Extract the [x, y] coordinate from the center of the cell holding the provided text.  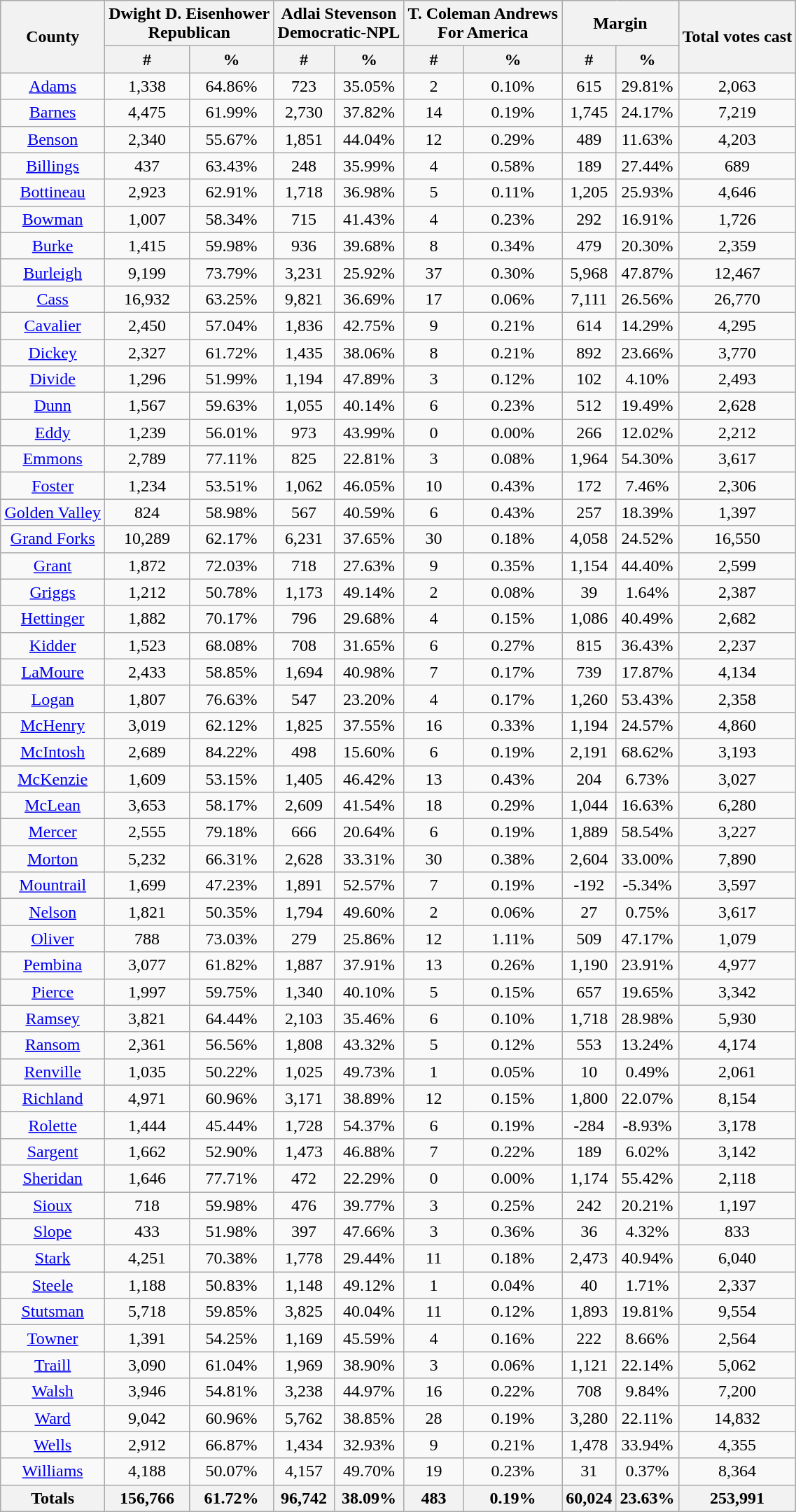
Logan [53, 699]
1,836 [304, 325]
Golden Valley [53, 512]
2,609 [304, 806]
40.10% [369, 992]
615 [589, 86]
4,174 [737, 1045]
58.85% [231, 672]
11.63% [647, 139]
59.63% [231, 406]
17 [434, 299]
27.63% [369, 566]
9,042 [147, 1418]
Slope [53, 1232]
47.17% [647, 939]
8,154 [737, 1098]
Cass [53, 299]
0.04% [512, 1285]
4,860 [737, 725]
0.16% [512, 1338]
5,968 [589, 272]
7.46% [647, 486]
2,359 [737, 246]
44.97% [369, 1392]
42.75% [369, 325]
1,662 [147, 1151]
51.99% [231, 379]
1,260 [589, 699]
614 [589, 325]
4,971 [147, 1098]
2,912 [147, 1445]
266 [589, 433]
3,171 [304, 1098]
2,450 [147, 325]
70.17% [231, 619]
38.89% [369, 1098]
63.25% [231, 299]
Steele [53, 1285]
1,296 [147, 379]
2,682 [737, 619]
39.77% [369, 1205]
Totals [53, 1498]
53.15% [231, 779]
1,478 [589, 1445]
2,789 [147, 459]
27.44% [647, 166]
479 [589, 246]
0.36% [512, 1232]
1,444 [147, 1125]
4,475 [147, 113]
25.92% [369, 272]
6,040 [737, 1259]
4,157 [304, 1471]
2,730 [304, 113]
4.10% [647, 379]
498 [304, 752]
52.90% [231, 1151]
40.59% [369, 512]
10,289 [147, 539]
1,567 [147, 406]
36 [589, 1232]
T. Coleman AndrewsFor America [483, 24]
7,200 [737, 1392]
19.65% [647, 992]
Ramsey [53, 1018]
66.87% [231, 1445]
1,169 [304, 1338]
Dwight D. EisenhowerRepublican [189, 24]
40.14% [369, 406]
2,340 [147, 139]
LaMoure [53, 672]
509 [589, 939]
Dickey [53, 352]
52.57% [369, 885]
788 [147, 939]
36.69% [369, 299]
25.86% [369, 939]
1,808 [304, 1045]
Sioux [53, 1205]
242 [589, 1205]
-5.34% [647, 885]
40.04% [369, 1312]
26,770 [737, 299]
0.11% [512, 192]
715 [304, 219]
23.66% [647, 352]
McIntosh [53, 752]
-284 [589, 1125]
49.73% [369, 1072]
397 [304, 1232]
1.11% [512, 939]
2,433 [147, 672]
553 [589, 1045]
73.03% [231, 939]
40.98% [369, 672]
Margin [620, 24]
0.75% [647, 912]
1,062 [304, 486]
14 [434, 113]
3,770 [737, 352]
689 [737, 166]
1,079 [737, 939]
McLean [53, 806]
45.44% [231, 1125]
Barnes [53, 113]
0.34% [512, 246]
Foster [53, 486]
40 [589, 1285]
1,821 [147, 912]
4,295 [737, 325]
16,550 [737, 539]
0.05% [512, 1072]
0.49% [647, 1072]
58.54% [647, 832]
20.64% [369, 832]
172 [589, 486]
Mountrail [53, 885]
1,435 [304, 352]
3,238 [304, 1392]
0.37% [647, 1471]
Sheridan [53, 1178]
17.87% [647, 672]
1.64% [647, 592]
24.17% [647, 113]
35.99% [369, 166]
Traill [53, 1365]
51.98% [231, 1232]
1,891 [304, 885]
59.75% [231, 992]
40.49% [647, 619]
1,338 [147, 86]
Emmons [53, 459]
46.88% [369, 1151]
2,337 [737, 1285]
0.30% [512, 272]
3,946 [147, 1392]
1,694 [304, 672]
2,358 [737, 699]
483 [434, 1498]
35.05% [369, 86]
Total votes cast [737, 36]
2,212 [737, 433]
825 [304, 459]
3,090 [147, 1365]
53.43% [647, 699]
McKenzie [53, 779]
833 [737, 1232]
3,227 [737, 832]
14,832 [737, 1418]
6.73% [647, 779]
Adams [53, 86]
37.55% [369, 725]
47.87% [647, 272]
1,778 [304, 1259]
Dunn [53, 406]
6,231 [304, 539]
56.56% [231, 1045]
9,199 [147, 272]
37 [434, 272]
2,564 [737, 1338]
156,766 [147, 1498]
40.94% [647, 1259]
Kidder [53, 645]
437 [147, 166]
73.79% [231, 272]
1,726 [737, 219]
22.07% [647, 1098]
4,203 [737, 139]
1,121 [589, 1365]
0.58% [512, 166]
1,964 [589, 459]
1,044 [589, 806]
68.08% [231, 645]
815 [589, 645]
Adlai StevensonDemocratic-NPL [339, 24]
46.42% [369, 779]
1,745 [589, 113]
49.14% [369, 592]
18 [434, 806]
0.38% [512, 859]
32.93% [369, 1445]
657 [589, 992]
2,689 [147, 752]
936 [304, 246]
62.91% [231, 192]
257 [589, 512]
1,523 [147, 645]
Ward [53, 1418]
18.39% [647, 512]
-8.93% [647, 1125]
22.81% [369, 459]
973 [304, 433]
47.23% [231, 885]
64.44% [231, 1018]
27 [589, 912]
54.81% [231, 1392]
Grand Forks [53, 539]
20.30% [647, 246]
Burleigh [53, 272]
Benson [53, 139]
Stutsman [53, 1312]
60,024 [589, 1498]
41.54% [369, 806]
Griggs [53, 592]
3,825 [304, 1312]
Sargent [53, 1151]
666 [304, 832]
1,154 [589, 566]
41.43% [369, 219]
1,007 [147, 219]
6,280 [737, 806]
43.32% [369, 1045]
472 [304, 1178]
7,890 [737, 859]
4,058 [589, 539]
77.71% [231, 1178]
16.91% [647, 219]
433 [147, 1232]
33.94% [647, 1445]
-192 [589, 885]
1,391 [147, 1338]
723 [304, 86]
16,932 [147, 299]
49.12% [369, 1285]
County [53, 36]
68.62% [647, 752]
1,728 [304, 1125]
1,882 [147, 619]
1,872 [147, 566]
13.24% [647, 1045]
44.40% [647, 566]
58.17% [231, 806]
1,086 [589, 619]
1.71% [647, 1285]
38.85% [369, 1418]
547 [304, 699]
4,646 [737, 192]
1,205 [589, 192]
44.04% [369, 139]
2,493 [737, 379]
248 [304, 166]
54.37% [369, 1125]
5,762 [304, 1418]
43.99% [369, 433]
28.98% [647, 1018]
Ransom [53, 1045]
Cavalier [53, 325]
Mercer [53, 832]
1,609 [147, 779]
24.52% [647, 539]
45.59% [369, 1338]
2,923 [147, 192]
54.25% [231, 1338]
4.32% [647, 1232]
2,118 [737, 1178]
16.63% [647, 806]
279 [304, 939]
1,851 [304, 139]
14.29% [647, 325]
1,825 [304, 725]
2,306 [737, 486]
84.22% [231, 752]
Nelson [53, 912]
3,280 [589, 1418]
22.11% [647, 1418]
77.11% [231, 459]
23.20% [369, 699]
222 [589, 1338]
50.07% [231, 1471]
Oliver [53, 939]
3,019 [147, 725]
25.93% [647, 192]
36.43% [647, 645]
1,473 [304, 1151]
1,212 [147, 592]
0.35% [512, 566]
1,188 [147, 1285]
2,387 [737, 592]
29.44% [369, 1259]
56.01% [231, 433]
8,364 [737, 1471]
1,035 [147, 1072]
8.66% [647, 1338]
33.00% [647, 859]
9.84% [647, 1392]
7,111 [589, 299]
1,148 [304, 1285]
6.02% [647, 1151]
59.85% [231, 1312]
4,188 [147, 1471]
1,434 [304, 1445]
4,251 [147, 1259]
54.30% [647, 459]
3,653 [147, 806]
Wells [53, 1445]
38.90% [369, 1365]
49.70% [369, 1471]
55.42% [647, 1178]
Billings [53, 166]
1,174 [589, 1178]
76.63% [231, 699]
28 [434, 1418]
29.81% [647, 86]
McHenry [53, 725]
Bottineau [53, 192]
35.46% [369, 1018]
Grant [53, 566]
892 [589, 352]
50.78% [231, 592]
102 [589, 379]
0.25% [512, 1205]
1,239 [147, 433]
2,327 [147, 352]
1,234 [147, 486]
0.26% [512, 965]
38.09% [369, 1498]
Towner [53, 1338]
55.67% [231, 139]
1,699 [147, 885]
12,467 [737, 272]
20.21% [647, 1205]
50.35% [231, 912]
2,555 [147, 832]
5,930 [737, 1018]
1,055 [304, 406]
19.49% [647, 406]
26.56% [647, 299]
58.98% [231, 512]
512 [589, 406]
1,997 [147, 992]
Bowman [53, 219]
1,405 [304, 779]
Pembina [53, 965]
61.99% [231, 113]
37.65% [369, 539]
15.60% [369, 752]
64.86% [231, 86]
2,237 [737, 645]
46.05% [369, 486]
7,219 [737, 113]
1,025 [304, 1072]
22.29% [369, 1178]
37.82% [369, 113]
53.51% [231, 486]
Eddy [53, 433]
1,415 [147, 246]
50.83% [231, 1285]
47.66% [369, 1232]
1,794 [304, 912]
4,355 [737, 1445]
1,197 [737, 1205]
23.63% [647, 1498]
489 [589, 139]
3,231 [304, 272]
3,027 [737, 779]
3,597 [737, 885]
2,361 [147, 1045]
49.60% [369, 912]
Stark [53, 1259]
292 [589, 219]
Richland [53, 1098]
1,893 [589, 1312]
3,193 [737, 752]
3,342 [737, 992]
204 [589, 779]
1,340 [304, 992]
79.18% [231, 832]
23.91% [647, 965]
Burke [53, 246]
Walsh [53, 1392]
24.57% [647, 725]
5,718 [147, 1312]
62.12% [231, 725]
Rolette [53, 1125]
62.17% [231, 539]
1,887 [304, 965]
0.33% [512, 725]
4,977 [737, 965]
3,142 [737, 1151]
0.27% [512, 645]
Williams [53, 1471]
2,061 [737, 1072]
58.34% [231, 219]
50.22% [231, 1072]
70.38% [231, 1259]
39 [589, 592]
29.68% [369, 619]
1,190 [589, 965]
253,991 [737, 1498]
Pierce [53, 992]
2,103 [304, 1018]
36.98% [369, 192]
739 [589, 672]
2,063 [737, 86]
2,599 [737, 566]
61.04% [231, 1365]
2,191 [589, 752]
57.04% [231, 325]
66.31% [231, 859]
9,821 [304, 299]
22.14% [647, 1365]
31 [589, 1471]
4,134 [737, 672]
72.03% [231, 566]
3,821 [147, 1018]
Divide [53, 379]
1,969 [304, 1365]
567 [304, 512]
476 [304, 1205]
1,807 [147, 699]
1,646 [147, 1178]
2,473 [589, 1259]
1,173 [304, 592]
2,604 [589, 859]
19 [434, 1471]
47.89% [369, 379]
5,062 [737, 1365]
Morton [53, 859]
31.65% [369, 645]
96,742 [304, 1498]
1,397 [737, 512]
63.43% [231, 166]
9,554 [737, 1312]
39.68% [369, 246]
1,800 [589, 1098]
61.82% [231, 965]
3,077 [147, 965]
796 [304, 619]
3,178 [737, 1125]
1,889 [589, 832]
12.02% [647, 433]
Hettinger [53, 619]
5,232 [147, 859]
Renville [53, 1072]
37.91% [369, 965]
824 [147, 512]
38.06% [369, 352]
19.81% [647, 1312]
33.31% [369, 859]
